Return [X, Y] of the center of cell containing provided text 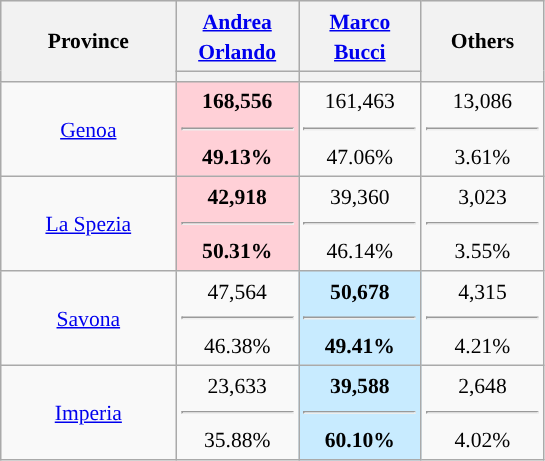
La Spezia [88, 224]
13,086 3.61% [482, 128]
23,633 35.88% [238, 412]
161,463 47.06% [360, 128]
Imperia [88, 412]
47,564 46.38% [238, 318]
Andrea Orlando [238, 36]
42,918 50.31% [238, 224]
Genoa [88, 128]
3,023 3.55% [482, 224]
39,360 46.14% [360, 224]
Marco Bucci [360, 36]
Province [88, 41]
39,588 60.10% [360, 412]
168,556 49.13% [238, 128]
2,648 4.02% [482, 412]
Savona [88, 318]
4,315 4.21% [482, 318]
Others [482, 41]
50,678 49.41% [360, 318]
